Output the [x, y] coordinate of the center of the cell containing the given text.  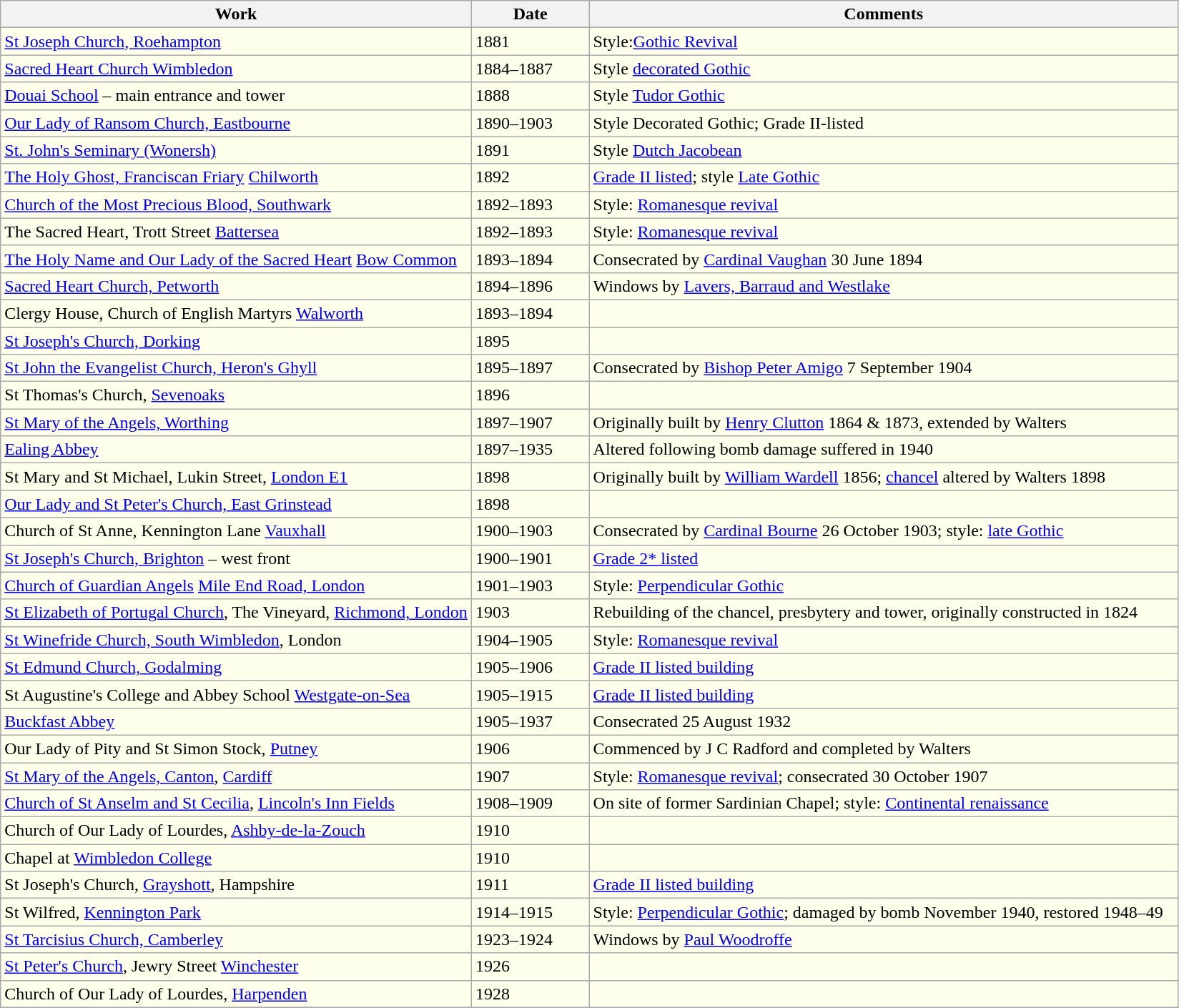
Windows by Lavers, Barraud and Westlake [884, 286]
1881 [531, 41]
St Thomas's Church, Sevenoaks [236, 395]
Douai School – main entrance and tower [236, 96]
Our Lady of Pity and St Simon Stock, Putney [236, 748]
St Wilfred, Kennington Park [236, 912]
1891 [531, 150]
St Winefride Church, South Wimbledon, London [236, 640]
Church of St Anne, Kennington Lane Vauxhall [236, 531]
Consecrated by Cardinal Bourne 26 October 1903; style: late Gothic [884, 531]
1905–1906 [531, 667]
St Peter's Church, Jewry Street Winchester [236, 967]
1911 [531, 885]
Comments [884, 14]
St Joseph Church, Roehampton [236, 41]
1926 [531, 967]
1897–1935 [531, 450]
Chapel at Wimbledon College [236, 858]
Consecrated 25 August 1932 [884, 721]
Style: Romanesque revival; consecrated 30 October 1907 [884, 776]
Grade 2* listed [884, 558]
St Joseph's Church, Grayshott, Hampshire [236, 885]
St John the Evangelist Church, Heron's Ghyll [236, 368]
Church of the Most Precious Blood, Southwark [236, 204]
1900–1903 [531, 531]
St Mary of the Angels, Canton, Cardiff [236, 776]
1895–1897 [531, 368]
St Joseph's Church, Dorking [236, 341]
St Tarcisius Church, Camberley [236, 939]
Style:Gothic Revival [884, 41]
1904–1905 [531, 640]
St Mary and St Michael, Lukin Street, London E1 [236, 477]
Windows by Paul Woodroffe [884, 939]
St Augustine's College and Abbey School Westgate-on-Sea [236, 694]
St Edmund Church, Godalming [236, 667]
Consecrated by Bishop Peter Amigo 7 September 1904 [884, 368]
The Holy Name and Our Lady of the Sacred Heart Bow Common [236, 259]
1903 [531, 613]
Date [531, 14]
Altered following bomb damage suffered in 1940 [884, 450]
1901–1903 [531, 585]
1892 [531, 177]
1895 [531, 341]
Style decorated Gothic [884, 69]
1905–1937 [531, 721]
Grade II listed; style Late Gothic [884, 177]
Rebuilding of the chancel, presbytery and tower, originally constructed in 1824 [884, 613]
Church of Our Lady of Lourdes, Harpenden [236, 994]
The Holy Ghost, Franciscan Friary Chilworth [236, 177]
Buckfast Abbey [236, 721]
1905–1915 [531, 694]
1900–1901 [531, 558]
Sacred Heart Church Wimbledon [236, 69]
Originally built by Henry Clutton 1864 & 1873, extended by Walters [884, 423]
Church of Our Lady of Lourdes, Ashby-de-la-Zouch [236, 831]
Style: Perpendicular Gothic [884, 585]
Style Dutch Jacobean [884, 150]
1914–1915 [531, 912]
1888 [531, 96]
Sacred Heart Church, Petworth [236, 286]
The Sacred Heart, Trott Street Battersea [236, 232]
1908–1909 [531, 804]
1923–1924 [531, 939]
Consecrated by Cardinal Vaughan 30 June 1894 [884, 259]
1894–1896 [531, 286]
Originally built by William Wardell 1856; chancel altered by Walters 1898 [884, 477]
1896 [531, 395]
On site of former Sardinian Chapel; style: Continental renaissance [884, 804]
Church of St Anselm and St Cecilia, Lincoln's Inn Fields [236, 804]
St. John's Seminary (Wonersh) [236, 150]
Commenced by J C Radford and completed by Walters [884, 748]
Work [236, 14]
Style Tudor Gothic [884, 96]
1907 [531, 776]
Ealing Abbey [236, 450]
St Elizabeth of Portugal Church, The Vineyard, Richmond, London [236, 613]
Style: Perpendicular Gothic; damaged by bomb November 1940, restored 1948–49 [884, 912]
St Mary of the Angels, Worthing [236, 423]
Our Lady and St Peter's Church, East Grinstead [236, 504]
1897–1907 [531, 423]
1890–1903 [531, 123]
Church of Guardian Angels Mile End Road, London [236, 585]
1906 [531, 748]
St Joseph's Church, Brighton – west front [236, 558]
1884–1887 [531, 69]
Our Lady of Ransom Church, Eastbourne [236, 123]
1928 [531, 994]
Style Decorated Gothic; Grade II-listed [884, 123]
Clergy House, Church of English Martyrs Walworth [236, 313]
